Pinpoint the cell where the given text exists, returning its [x, y] midpoint coordinate. 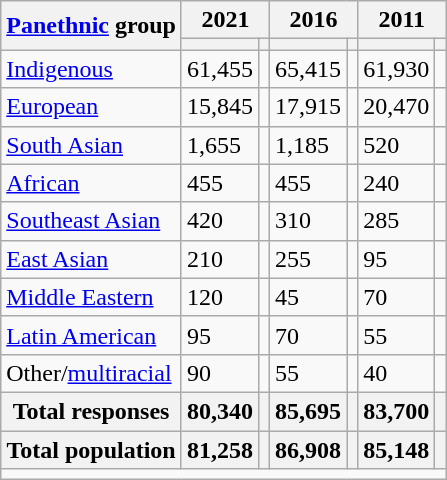
2011 [402, 20]
Indigenous [92, 69]
17,915 [308, 107]
Total population [92, 449]
1,185 [308, 145]
Middle Eastern [92, 297]
Southeast Asian [92, 221]
86,908 [308, 449]
420 [220, 221]
20,470 [396, 107]
1,655 [220, 145]
120 [220, 297]
65,415 [308, 69]
East Asian [92, 259]
European [92, 107]
15,845 [220, 107]
85,148 [396, 449]
285 [396, 221]
210 [220, 259]
Panethnic group [92, 26]
Total responses [92, 411]
Other/multiracial [92, 373]
80,340 [220, 411]
255 [308, 259]
2021 [225, 20]
520 [396, 145]
40 [396, 373]
61,455 [220, 69]
Latin American [92, 335]
83,700 [396, 411]
81,258 [220, 449]
85,695 [308, 411]
90 [220, 373]
45 [308, 297]
African [92, 183]
61,930 [396, 69]
310 [308, 221]
2016 [314, 20]
240 [396, 183]
South Asian [92, 145]
